Return (X, Y) of the center of cell containing provided text 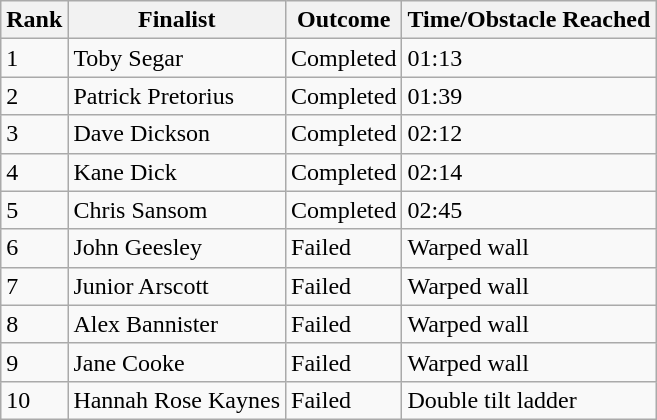
1 (34, 58)
Jane Cooke (177, 362)
3 (34, 134)
01:13 (529, 58)
5 (34, 210)
02:45 (529, 210)
9 (34, 362)
Dave Dickson (177, 134)
Time/Obstacle Reached (529, 20)
4 (34, 172)
Finalist (177, 20)
10 (34, 400)
Alex Bannister (177, 324)
Chris Sansom (177, 210)
Hannah Rose Kaynes (177, 400)
Patrick Pretorius (177, 96)
01:39 (529, 96)
Toby Segar (177, 58)
Junior Arscott (177, 286)
6 (34, 248)
02:14 (529, 172)
2 (34, 96)
7 (34, 286)
Double tilt ladder (529, 400)
8 (34, 324)
02:12 (529, 134)
John Geesley (177, 248)
Rank (34, 20)
Outcome (344, 20)
Kane Dick (177, 172)
